For the text-containing cell, return its midpoint in (x, y) coordinate format. 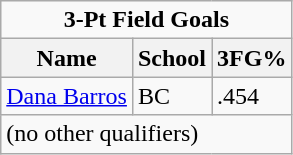
(no other qualifiers) (146, 134)
BC (172, 96)
3-Pt Field Goals (146, 20)
School (172, 58)
Dana Barros (67, 96)
.454 (252, 96)
Name (67, 58)
3FG% (252, 58)
